Extract the (X, Y) coordinate from the center of the cell holding the provided text.  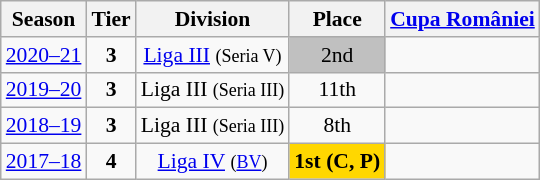
4 (110, 162)
2018–19 (44, 126)
8th (337, 126)
Tier (110, 19)
2017–18 (44, 162)
Liga III (Seria V) (213, 55)
Place (337, 19)
Cupa României (462, 19)
Liga IV (BV) (213, 162)
Season (44, 19)
2019–20 (44, 90)
1st (C, P) (337, 162)
Division (213, 19)
11th (337, 90)
2nd (337, 55)
2020–21 (44, 55)
